Pinpoint the cell where the given text exists, returning its (X, Y) midpoint coordinate. 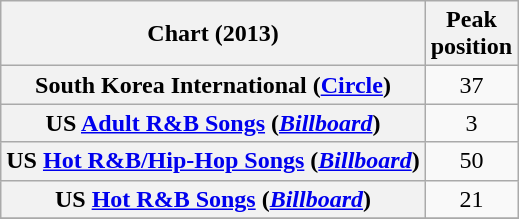
South Korea International (Circle) (213, 85)
US Hot R&B Songs (Billboard) (213, 199)
3 (471, 123)
US Hot R&B/Hip-Hop Songs (Billboard) (213, 161)
US Adult R&B Songs (Billboard) (213, 123)
50 (471, 161)
Chart (2013) (213, 34)
21 (471, 199)
Peakposition (471, 34)
37 (471, 85)
